Determine the [x, y] coordinate at the center of the cell enclosing the given text.  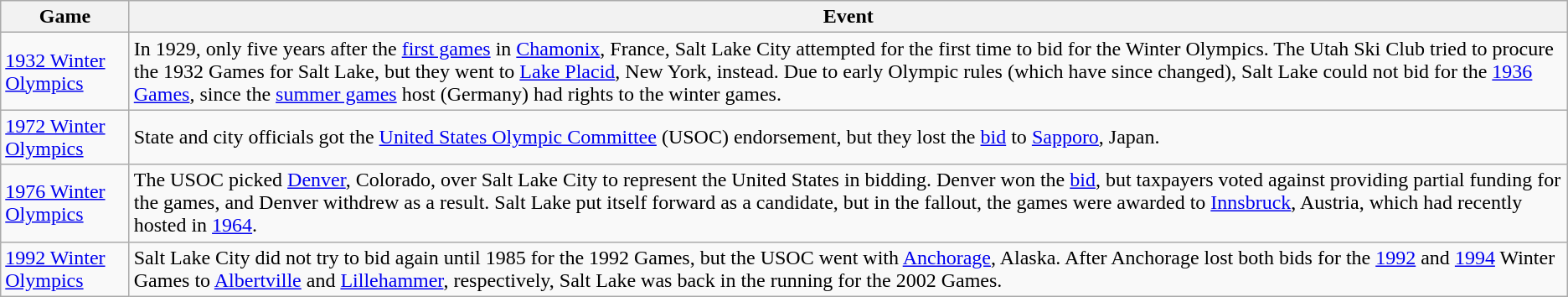
Game [65, 17]
1992 Winter Olympics [65, 268]
State and city officials got the United States Olympic Committee (USOC) endorsement, but they lost the bid to Sapporo, Japan. [848, 138]
Event [848, 17]
1976 Winter Olympics [65, 203]
1932 Winter Olympics [65, 71]
1972 Winter Olympics [65, 138]
